Determine the (X, Y) coordinate at the center of the cell enclosing the given text.  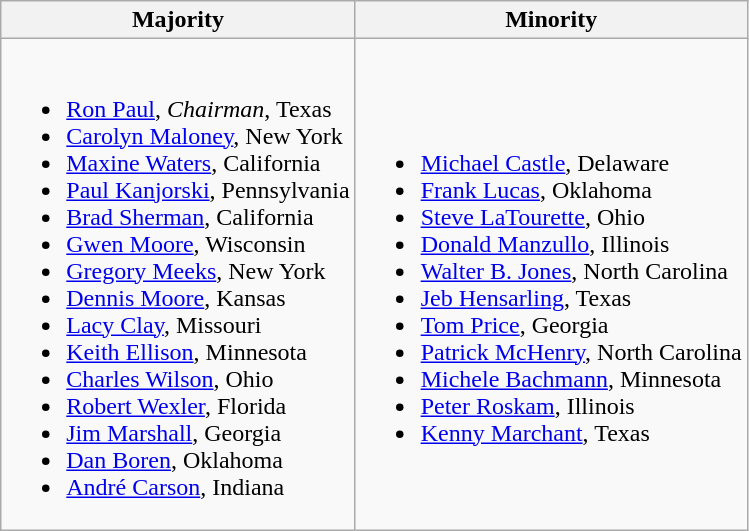
Minority (551, 20)
Majority (178, 20)
